Output the (X, Y) coordinate of the center of the cell containing the given text.  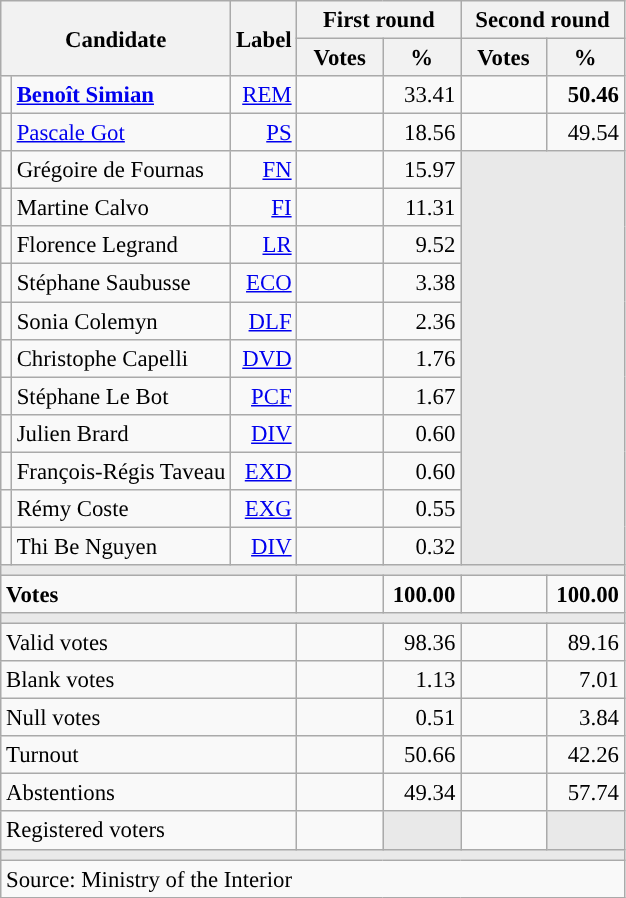
Florence Legrand (120, 245)
98.36 (421, 643)
Valid votes (149, 643)
Grégoire de Fournas (120, 170)
1.13 (421, 680)
Julien Brard (120, 433)
Blank votes (149, 680)
Turnout (149, 755)
3.84 (585, 718)
EXD (264, 471)
Stéphane Le Bot (120, 396)
ECO (264, 283)
First round (379, 20)
Registered voters (149, 831)
9.52 (421, 245)
Second round (543, 20)
EXG (264, 509)
DLF (264, 321)
1.67 (421, 396)
Thi Be Nguyen (120, 546)
LR (264, 245)
57.74 (585, 793)
Candidate (116, 38)
Rémy Coste (120, 509)
REM (264, 95)
Sonia Colemyn (120, 321)
Benoît Simian (120, 95)
Christophe Capelli (120, 358)
2.36 (421, 321)
Stéphane Saubusse (120, 283)
89.16 (585, 643)
François-Régis Taveau (120, 471)
0.32 (421, 546)
50.46 (585, 95)
33.41 (421, 95)
PCF (264, 396)
11.31 (421, 208)
49.34 (421, 793)
Label (264, 38)
Martine Calvo (120, 208)
FI (264, 208)
7.01 (585, 680)
Null votes (149, 718)
1.76 (421, 358)
Source: Ministry of the Interior (313, 879)
Abstentions (149, 793)
15.97 (421, 170)
0.51 (421, 718)
42.26 (585, 755)
49.54 (585, 133)
3.38 (421, 283)
50.66 (421, 755)
0.55 (421, 509)
PS (264, 133)
Pascale Got (120, 133)
DVD (264, 358)
18.56 (421, 133)
FN (264, 170)
